Pinpoint the cell where the given text exists, returning its [X, Y] midpoint coordinate. 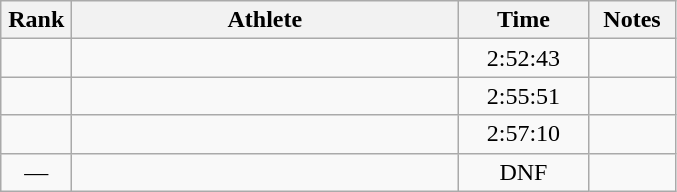
Rank [36, 20]
Notes [632, 20]
2:57:10 [524, 134]
Time [524, 20]
— [36, 172]
Athlete [265, 20]
2:52:43 [524, 58]
2:55:51 [524, 96]
DNF [524, 172]
